Return [x, y] of the center of cell containing provided text 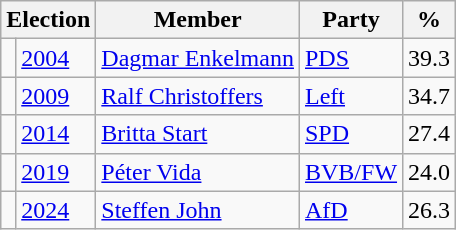
Britta Start [198, 134]
2024 [56, 210]
24.0 [430, 172]
Left [350, 96]
AfD [350, 210]
Péter Vida [198, 172]
% [430, 20]
Election [48, 20]
2019 [56, 172]
2014 [56, 134]
BVB/FW [350, 172]
Dagmar Enkelmann [198, 58]
Steffen John [198, 210]
34.7 [430, 96]
39.3 [430, 58]
26.3 [430, 210]
SPD [350, 134]
2004 [56, 58]
27.4 [430, 134]
2009 [56, 96]
Ralf Christoffers [198, 96]
Party [350, 20]
PDS [350, 58]
Member [198, 20]
